Detect which cell encompasses the target text, then output its (x, y) center coordinate. 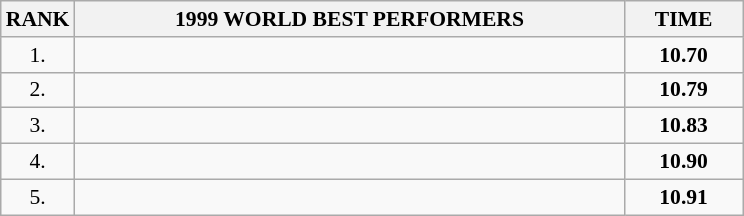
5. (38, 197)
10.70 (684, 55)
1. (38, 55)
10.91 (684, 197)
RANK (38, 19)
TIME (684, 19)
10.90 (684, 162)
3. (38, 126)
4. (38, 162)
10.79 (684, 90)
1999 WORLD BEST PERFORMERS (349, 19)
2. (38, 90)
10.83 (684, 126)
